Output the (X, Y) coordinate of the center of the cell containing the given text.  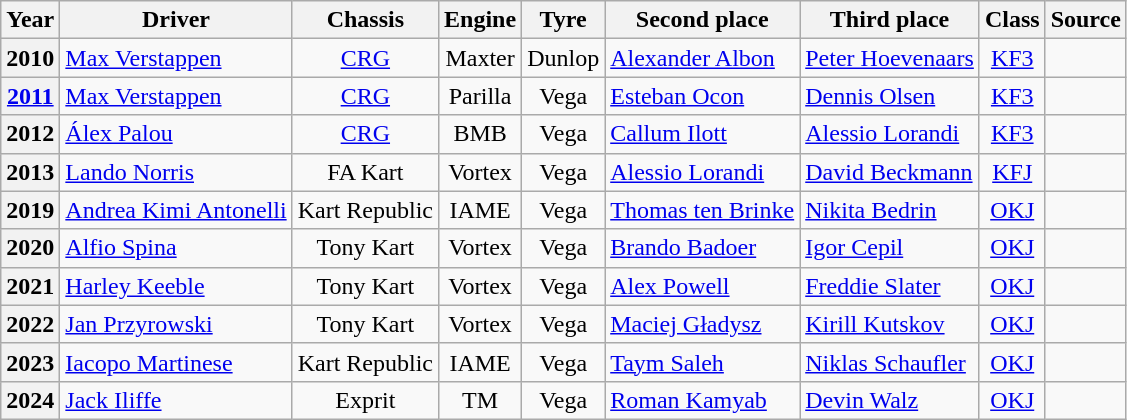
Devin Walz (890, 400)
Year (30, 20)
Taym Saleh (702, 362)
Alfio Spina (176, 248)
FA Kart (365, 172)
2020 (30, 248)
Engine (480, 20)
Peter Hoevenaars (890, 58)
Igor Cepil (890, 248)
Lando Norris (176, 172)
Class (1012, 20)
Chassis (365, 20)
Freddie Slater (890, 286)
Dennis Olsen (890, 96)
Second place (702, 20)
2023 (30, 362)
Alex Powell (702, 286)
Third place (890, 20)
Dunlop (564, 58)
2012 (30, 134)
Harley Keeble (176, 286)
2010 (30, 58)
2024 (30, 400)
KFJ (1012, 172)
Niklas Schaufler (890, 362)
Driver (176, 20)
TM (480, 400)
Esteban Ocon (702, 96)
2019 (30, 210)
Alexander Albon (702, 58)
BMB (480, 134)
Source (1086, 20)
Parilla (480, 96)
Exprit (365, 400)
Iacopo Martinese (176, 362)
Maxter (480, 58)
Álex Palou (176, 134)
Nikita Bedrin (890, 210)
Tyre (564, 20)
Jan Przyrowski (176, 324)
2013 (30, 172)
Andrea Kimi Antonelli (176, 210)
2022 (30, 324)
Brando Badoer (702, 248)
David Beckmann (890, 172)
Maciej Gładysz (702, 324)
Callum Ilott (702, 134)
Kirill Kutskov (890, 324)
2021 (30, 286)
2011 (30, 96)
Jack Iliffe (176, 400)
Roman Kamyab (702, 400)
Thomas ten Brinke (702, 210)
